Search for the cell housing the specified text and yield its (x, y) center coordinate. 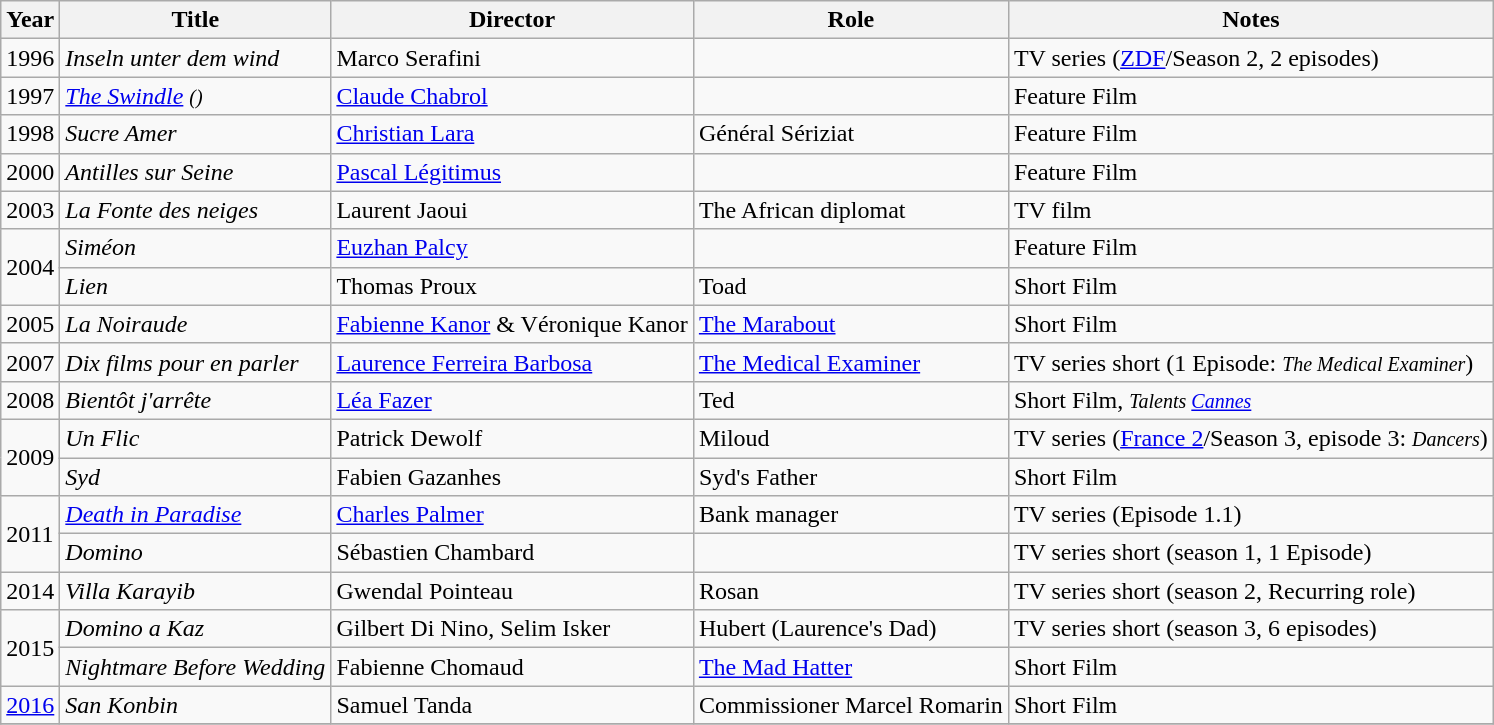
TV series (ZDF/Season 2, 2 episodes) (1250, 58)
Claude Chabrol (512, 96)
Director (512, 20)
TV series (Episode 1.1) (1250, 515)
The Swindle () (196, 96)
The Medical Examiner (850, 362)
Syd's Father (850, 477)
2000 (30, 172)
2014 (30, 591)
Villa Karayib (196, 591)
Charles Palmer (512, 515)
Title (196, 20)
Year (30, 20)
2003 (30, 210)
Gwendal Pointeau (512, 591)
Gilbert Di Nino, Selim Isker (512, 629)
La Fonte des neiges (196, 210)
TV film (1250, 210)
Ted (850, 400)
Thomas Proux (512, 286)
Bientôt j'arrête (196, 400)
TV series (France 2/Season 3, episode 3: Dancers) (1250, 438)
Notes (1250, 20)
Marco Serafini (512, 58)
1996 (30, 58)
2016 (30, 705)
Fabienne Chomaud (512, 667)
Christian Lara (512, 134)
Sébastien Chambard (512, 553)
2005 (30, 324)
San Konbin (196, 705)
Lien (196, 286)
Hubert (Laurence's Dad) (850, 629)
Toad (850, 286)
Inseln unter dem wind (196, 58)
Fabien Gazanhes (512, 477)
2009 (30, 457)
Patrick Dewolf (512, 438)
Dix films pour en parler (196, 362)
Role (850, 20)
Commissioner Marcel Romarin (850, 705)
2011 (30, 534)
2008 (30, 400)
Euzhan Palcy (512, 248)
The Marabout (850, 324)
Short Film, Talents Cannes (1250, 400)
Bank manager (850, 515)
Général Sériziat (850, 134)
Léa Fazer (512, 400)
Siméon (196, 248)
2004 (30, 267)
Domino (196, 553)
Fabienne Kanor & Véronique Kanor (512, 324)
Rosan (850, 591)
1998 (30, 134)
Pascal Légitimus (512, 172)
TV series short (season 3, 6 episodes) (1250, 629)
Miloud (850, 438)
Syd (196, 477)
The African diplomat (850, 210)
Death in Paradise (196, 515)
Laurent Jaoui (512, 210)
The Mad Hatter (850, 667)
Samuel Tanda (512, 705)
Laurence Ferreira Barbosa (512, 362)
Nightmare Before Wedding (196, 667)
TV series short (season 2, Recurring role) (1250, 591)
Sucre Amer (196, 134)
Domino a Kaz (196, 629)
La Noiraude (196, 324)
Un Flic (196, 438)
2007 (30, 362)
TV series short (1 Episode: The Medical Examiner) (1250, 362)
TV series short (season 1, 1 Episode) (1250, 553)
2015 (30, 648)
1997 (30, 96)
Antilles sur Seine (196, 172)
